Return (x, y) of the center of cell containing provided text 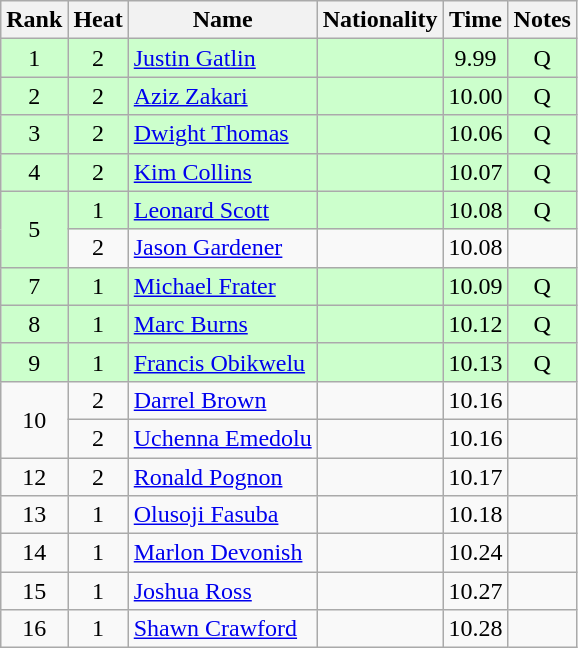
7 (34, 286)
Ronald Pognon (222, 477)
10.07 (476, 172)
Aziz Zakari (222, 96)
10.27 (476, 591)
Joshua Ross (222, 591)
16 (34, 629)
8 (34, 324)
10.28 (476, 629)
5 (34, 229)
10.18 (476, 515)
10.24 (476, 553)
Dwight Thomas (222, 134)
10.13 (476, 362)
10.06 (476, 134)
Uchenna Emedolu (222, 438)
9 (34, 362)
Name (222, 20)
Time (476, 20)
13 (34, 515)
15 (34, 591)
Francis Obikwelu (222, 362)
3 (34, 134)
Shawn Crawford (222, 629)
12 (34, 477)
Marc Burns (222, 324)
Olusoji Fasuba (222, 515)
Rank (34, 20)
Marlon Devonish (222, 553)
Michael Frater (222, 286)
Kim Collins (222, 172)
10.00 (476, 96)
Nationality (380, 20)
10 (34, 419)
Justin Gatlin (222, 58)
Leonard Scott (222, 210)
10.09 (476, 286)
10.12 (476, 324)
14 (34, 553)
9.99 (476, 58)
4 (34, 172)
Heat (98, 20)
10.17 (476, 477)
Darrel Brown (222, 400)
Jason Gardener (222, 248)
Notes (542, 20)
